From the cell containing the given text, extract its center point as [X, Y] coordinate. 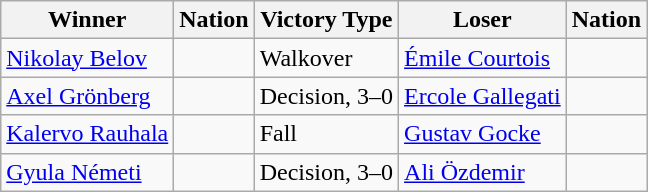
Victory Type [326, 20]
Fall [326, 134]
Nikolay Belov [88, 58]
Ali Özdemir [483, 172]
Walkover [326, 58]
Gustav Gocke [483, 134]
Gyula Németi [88, 172]
Loser [483, 20]
Winner [88, 20]
Kalervo Rauhala [88, 134]
Axel Grönberg [88, 96]
Ercole Gallegati [483, 96]
Émile Courtois [483, 58]
